Return the [x, y] coordinate for the center point of the cell that contains the specified text.  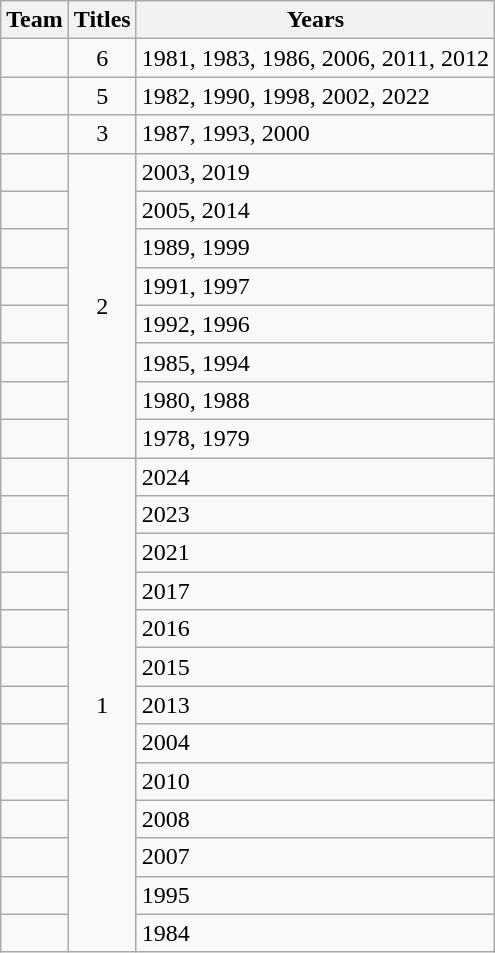
Years [315, 20]
1980, 1988 [315, 400]
5 [102, 96]
2016 [315, 629]
1981, 1983, 1986, 2006, 2011, 2012 [315, 58]
1 [102, 706]
1987, 1993, 2000 [315, 134]
2015 [315, 667]
1995 [315, 895]
1991, 1997 [315, 286]
2021 [315, 553]
2013 [315, 705]
2008 [315, 819]
6 [102, 58]
2007 [315, 857]
2023 [315, 515]
Titles [102, 20]
1982, 1990, 1998, 2002, 2022 [315, 96]
2024 [315, 477]
2004 [315, 743]
1992, 1996 [315, 324]
1978, 1979 [315, 438]
2003, 2019 [315, 172]
1989, 1999 [315, 248]
3 [102, 134]
1985, 1994 [315, 362]
2017 [315, 591]
2010 [315, 781]
2005, 2014 [315, 210]
Team [35, 20]
2 [102, 305]
1984 [315, 933]
